Return the (x, y) coordinate for the center point of the cell that contains the specified text.  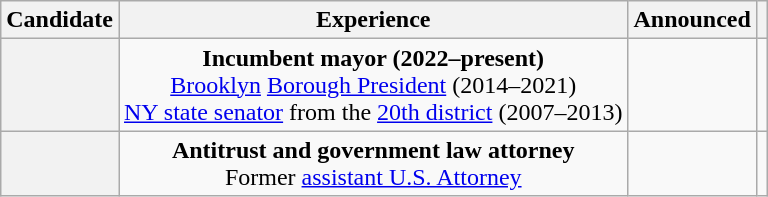
Candidate (60, 20)
Antitrust and government law attorneyFormer assistant U.S. Attorney (372, 164)
Announced (692, 20)
Incumbent mayor (2022–present)Brooklyn Borough President (2014–2021)NY state senator from the 20th district (2007–2013) (372, 85)
Experience (372, 20)
